Locate the cell with the specified text and output its (x, y) center coordinate. 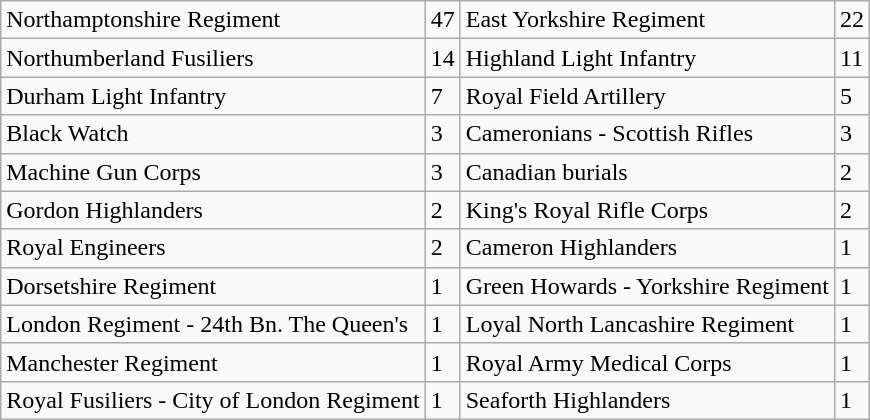
Seaforth Highlanders (647, 400)
Northamptonshire Regiment (213, 20)
Green Howards - Yorkshire Regiment (647, 286)
Northumberland Fusiliers (213, 58)
11 (852, 58)
Royal Army Medical Corps (647, 362)
Durham Light Infantry (213, 96)
Cameron Highlanders (647, 248)
King's Royal Rifle Corps (647, 210)
Canadian burials (647, 172)
Royal Fusiliers - City of London Regiment (213, 400)
Highland Light Infantry (647, 58)
Manchester Regiment (213, 362)
East Yorkshire Regiment (647, 20)
14 (442, 58)
Royal Engineers (213, 248)
5 (852, 96)
Machine Gun Corps (213, 172)
Black Watch (213, 134)
Dorsetshire Regiment (213, 286)
Loyal North Lancashire Regiment (647, 324)
Gordon Highlanders (213, 210)
22 (852, 20)
Cameronians - Scottish Rifles (647, 134)
7 (442, 96)
Royal Field Artillery (647, 96)
47 (442, 20)
London Regiment - 24th Bn. The Queen's (213, 324)
